For the text-containing cell, return its midpoint in (x, y) coordinate format. 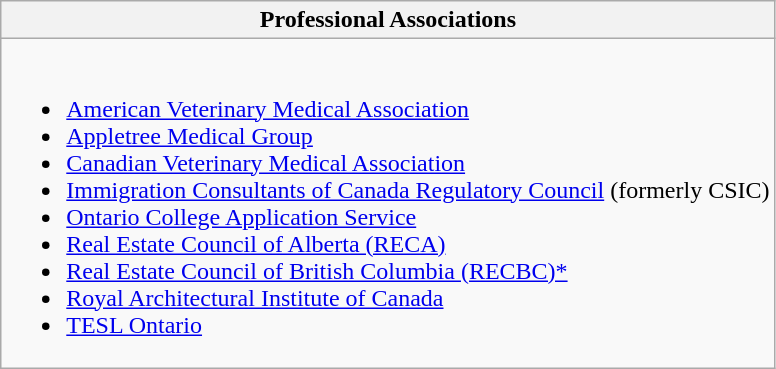
Professional Associations (388, 20)
